Return the [x, y] coordinate for the center point of the cell that contains the specified text.  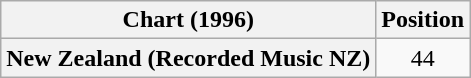
New Zealand (Recorded Music NZ) [188, 58]
44 [423, 58]
Chart (1996) [188, 20]
Position [423, 20]
